For the text-containing cell, return its midpoint in [X, Y] coordinate format. 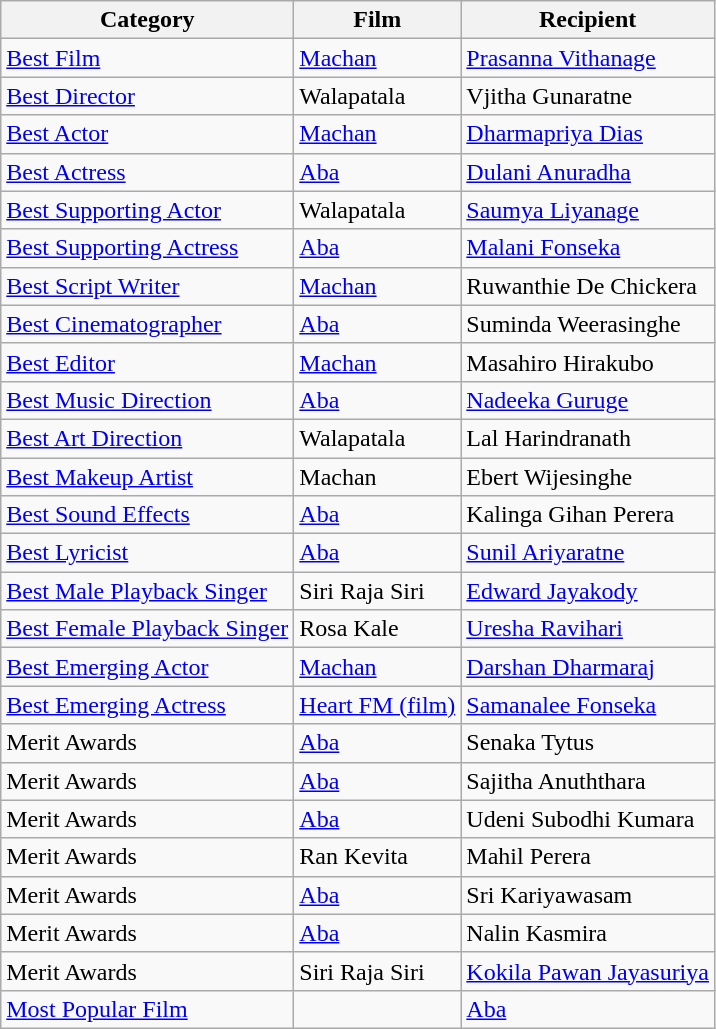
Lal Harindranath [588, 438]
Nadeeka Guruge [588, 400]
Dulani Anuradha [588, 172]
Film [378, 20]
Best Emerging Actress [148, 705]
Nalin Kasmira [588, 933]
Senaka Tytus [588, 743]
Edward Jayakody [588, 591]
Best Sound Effects [148, 515]
Rosa Kale [378, 629]
Most Popular Film [148, 1009]
Best Supporting Actor [148, 210]
Best Director [148, 96]
Ruwanthie De Chickera [588, 286]
Ran Kevita [378, 857]
Sri Kariyawasam [588, 895]
Best Script Writer [148, 286]
Saumya Liyanage [588, 210]
Best Cinematographer [148, 324]
Kalinga Gihan Perera [588, 515]
Best Editor [148, 362]
Darshan Dharmaraj [588, 667]
Prasanna Vithanage [588, 58]
Udeni Subodhi Kumara [588, 819]
Kokila Pawan Jayasuriya [588, 971]
Samanalee Fonseka [588, 705]
Best Supporting Actress [148, 248]
Best Actress [148, 172]
Ebert Wijesinghe [588, 477]
Best Emerging Actor [148, 667]
Heart FM (film) [378, 705]
Best Lyricist [148, 553]
Best Art Direction [148, 438]
Vjitha Gunaratne [588, 96]
Best Actor [148, 134]
Suminda Weerasinghe [588, 324]
Best Music Direction [148, 400]
Mahil Perera [588, 857]
Uresha Ravihari [588, 629]
Best Film [148, 58]
Sajitha Anuththara [588, 781]
Dharmapriya Dias [588, 134]
Recipient [588, 20]
Best Makeup Artist [148, 477]
Masahiro Hirakubo [588, 362]
Sunil Ariyaratne [588, 553]
Best Female Playback Singer [148, 629]
Malani Fonseka [588, 248]
Category [148, 20]
Best Male Playback Singer [148, 591]
